Return the [X, Y] coordinate for the center point of the cell that contains the specified text.  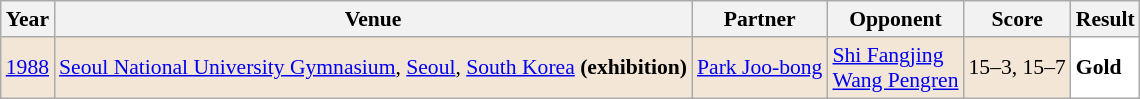
15–3, 15–7 [1018, 68]
Year [28, 19]
Park Joo-bong [760, 68]
Partner [760, 19]
Score [1018, 19]
Venue [373, 19]
1988 [28, 68]
Shi Fangjing Wang Pengren [895, 68]
Result [1106, 19]
Gold [1106, 68]
Seoul National University Gymnasium, Seoul, South Korea (exhibition) [373, 68]
Opponent [895, 19]
